Locate the cell with the specified text and output its (x, y) center coordinate. 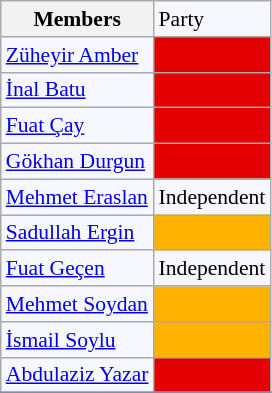
Fuat Geçen (78, 269)
Mehmet Eraslan (78, 197)
Members (78, 19)
Gökhan Durgun (78, 162)
Mehmet Soydan (78, 304)
İsmail Soylu (78, 340)
İnal Batu (78, 90)
Party (212, 19)
Züheyir Amber (78, 55)
Abdulaziz Yazar (78, 375)
Sadullah Ergin (78, 233)
Fuat Çay (78, 126)
